Return the (X, Y) coordinate for the center point of the cell that contains the specified text.  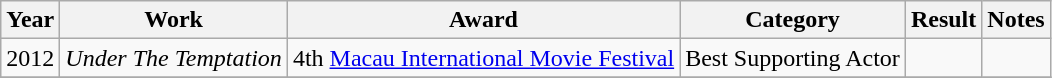
Award (483, 20)
Result (943, 20)
Notes (1016, 20)
Work (174, 20)
4th Macau International Movie Festival (483, 58)
Category (793, 20)
2012 (30, 58)
Year (30, 20)
Best Supporting Actor (793, 58)
Under The Temptation (174, 58)
